Output the (x, y) coordinate of the center of the cell containing the given text.  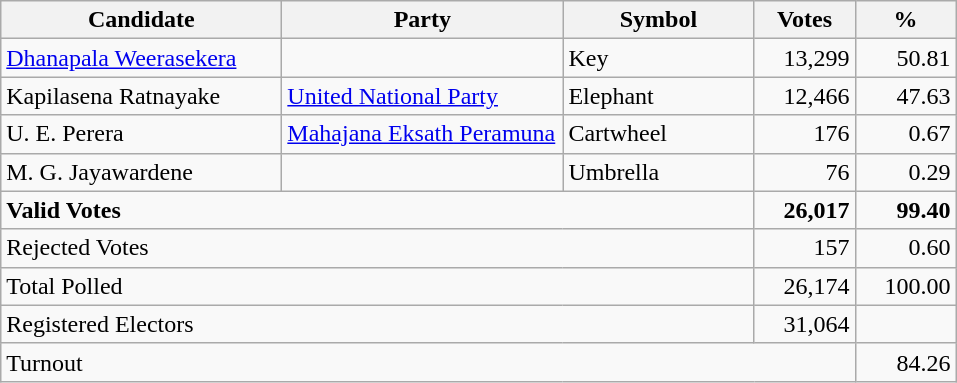
United National Party (422, 96)
Votes (804, 20)
99.40 (906, 210)
Cartwheel (658, 134)
Candidate (142, 20)
12,466 (804, 96)
0.60 (906, 248)
Turnout (428, 362)
% (906, 20)
26,017 (804, 210)
Rejected Votes (378, 248)
Symbol (658, 20)
Mahajana Eksath Peramuna (422, 134)
Valid Votes (378, 210)
50.81 (906, 58)
157 (804, 248)
U. E. Perera (142, 134)
Umbrella (658, 172)
M. G. Jayawardene (142, 172)
13,299 (804, 58)
100.00 (906, 286)
0.67 (906, 134)
Dhanapala Weerasekera (142, 58)
31,064 (804, 324)
47.63 (906, 96)
Party (422, 20)
Registered Electors (378, 324)
84.26 (906, 362)
Kapilasena Ratnayake (142, 96)
Elephant (658, 96)
Total Polled (378, 286)
176 (804, 134)
76 (804, 172)
Key (658, 58)
0.29 (906, 172)
26,174 (804, 286)
